Identify which cell holds the provided text, then report its [X, Y] central coordinate. 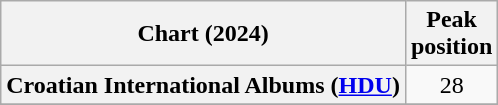
Croatian International Albums (HDU) [204, 85]
28 [451, 85]
Chart (2024) [204, 34]
Peakposition [451, 34]
